Identify which cell holds the provided text, then report its (x, y) central coordinate. 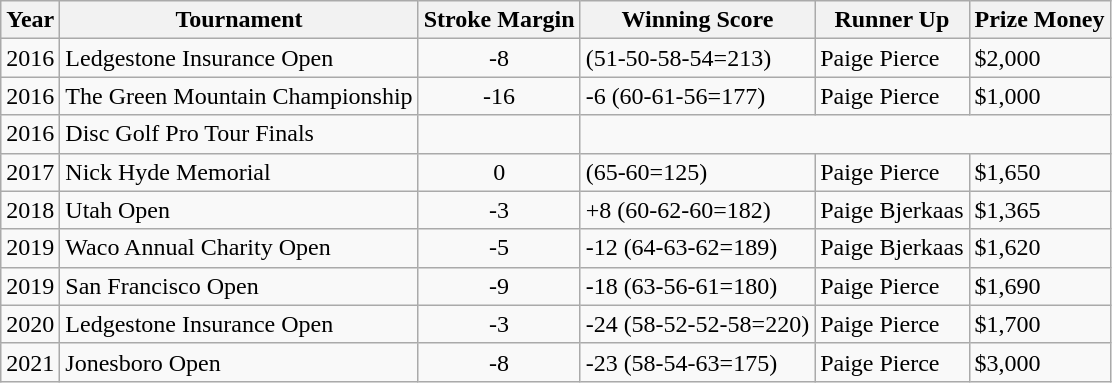
-16 (499, 96)
San Francisco Open (239, 286)
Utah Open (239, 210)
$3,000 (1040, 362)
$1,690 (1040, 286)
Prize Money (1040, 20)
-24 (58-52-52-58=220) (698, 324)
Year (30, 20)
-9 (499, 286)
+8 (60-62-60=182) (698, 210)
-5 (499, 248)
Runner Up (892, 20)
-6 (60-61-56=177) (698, 96)
$1,650 (1040, 172)
Waco Annual Charity Open (239, 248)
$1,700 (1040, 324)
2017 (30, 172)
$1,620 (1040, 248)
2018 (30, 210)
Jonesboro Open (239, 362)
2020 (30, 324)
Winning Score (698, 20)
-12 (64-63-62=189) (698, 248)
-23 (58-54-63=175) (698, 362)
Disc Golf Pro Tour Finals (239, 134)
The Green Mountain Championship (239, 96)
(65-60=125) (698, 172)
2021 (30, 362)
Tournament (239, 20)
-18 (63-56-61=180) (698, 286)
$1,365 (1040, 210)
Stroke Margin (499, 20)
(51-50-58-54=213) (698, 58)
$2,000 (1040, 58)
$1,000 (1040, 96)
0 (499, 172)
Nick Hyde Memorial (239, 172)
